Output the [X, Y] coordinate of the center of the cell containing the given text.  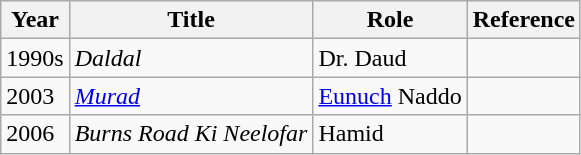
2003 [35, 96]
Year [35, 20]
1990s [35, 58]
Dr. Daud [390, 58]
Reference [524, 20]
Hamid [390, 134]
Murad [191, 96]
Eunuch Naddo [390, 96]
Role [390, 20]
Title [191, 20]
2006 [35, 134]
Daldal [191, 58]
Burns Road Ki Neelofar [191, 134]
